Capture the cell that displays the provided text and extract its (x, y) central coordinate. 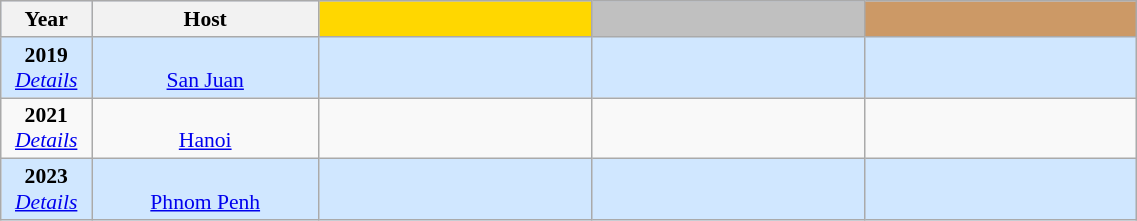
2019Details (46, 68)
2021Details (46, 128)
Phnom Penh (206, 190)
2023Details (46, 190)
Hanoi (206, 128)
San Juan (206, 68)
Host (206, 19)
Year (46, 19)
